Search for the cell housing the specified text and yield its [x, y] center coordinate. 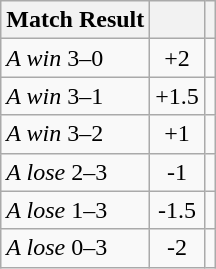
A win 3–2 [76, 134]
A lose 0–3 [76, 248]
+1 [178, 134]
-1 [178, 172]
-1.5 [178, 210]
A win 3–0 [76, 58]
+2 [178, 58]
A lose 1–3 [76, 210]
A lose 2–3 [76, 172]
+1.5 [178, 96]
A win 3–1 [76, 96]
Match Result [76, 20]
-2 [178, 248]
